Search for the cell housing the specified text and yield its [x, y] center coordinate. 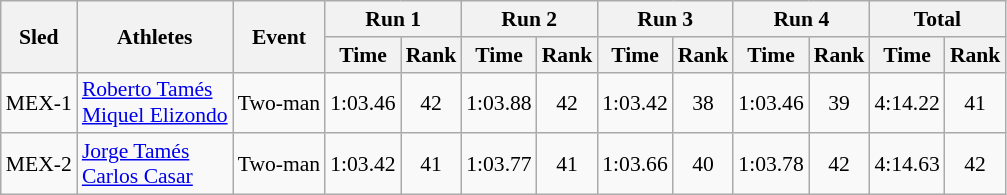
Jorge TamésCarlos Casar [155, 164]
38 [704, 102]
Roberto TamésMiquel Elizondo [155, 102]
MEX-1 [39, 102]
MEX-2 [39, 164]
Run 4 [801, 19]
1:03.78 [770, 164]
39 [840, 102]
Run 1 [393, 19]
4:14.22 [906, 102]
1:03.66 [634, 164]
1:03.77 [498, 164]
Run 3 [665, 19]
1:03.88 [498, 102]
Sled [39, 36]
Run 2 [529, 19]
4:14.63 [906, 164]
Athletes [155, 36]
40 [704, 164]
Total [937, 19]
Event [280, 36]
